Find where the given text appears and provide that cell's center as [X, Y] coordinate. 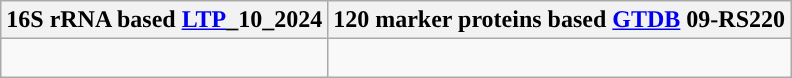
120 marker proteins based GTDB 09-RS220 [560, 20]
16S rRNA based LTP_10_2024 [164, 20]
